Pinpoint the cell where the given text exists, returning its (x, y) midpoint coordinate. 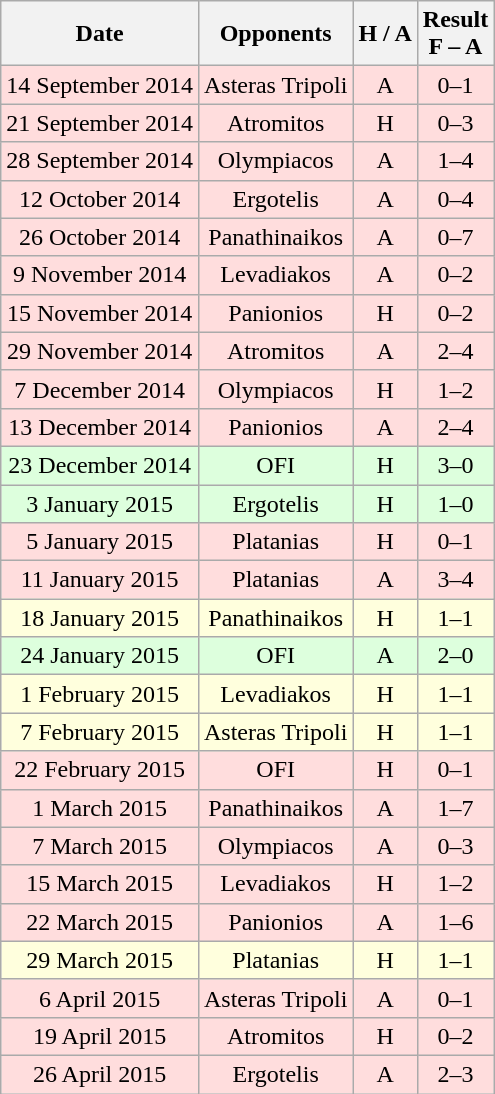
3–4 (455, 580)
1 March 2015 (100, 808)
ResultF – A (455, 34)
3 January 2015 (100, 503)
22 February 2015 (100, 770)
Date (100, 34)
22 March 2015 (100, 922)
1–6 (455, 922)
5 January 2015 (100, 542)
14 September 2014 (100, 85)
Opponents (275, 34)
15 November 2014 (100, 313)
0–4 (455, 199)
H / A (385, 34)
2–3 (455, 1074)
19 April 2015 (100, 1036)
21 September 2014 (100, 123)
1–0 (455, 503)
1 February 2015 (100, 694)
7 December 2014 (100, 389)
7 February 2015 (100, 732)
24 January 2015 (100, 656)
15 March 2015 (100, 884)
2–0 (455, 656)
23 December 2014 (100, 465)
26 October 2014 (100, 237)
1–7 (455, 808)
29 November 2014 (100, 351)
9 November 2014 (100, 275)
7 March 2015 (100, 846)
13 December 2014 (100, 427)
3–0 (455, 465)
29 March 2015 (100, 960)
28 September 2014 (100, 161)
0–7 (455, 237)
11 January 2015 (100, 580)
6 April 2015 (100, 998)
18 January 2015 (100, 618)
12 October 2014 (100, 199)
1–4 (455, 161)
26 April 2015 (100, 1074)
